Find where the given text appears and provide that cell's center as (X, Y) coordinate. 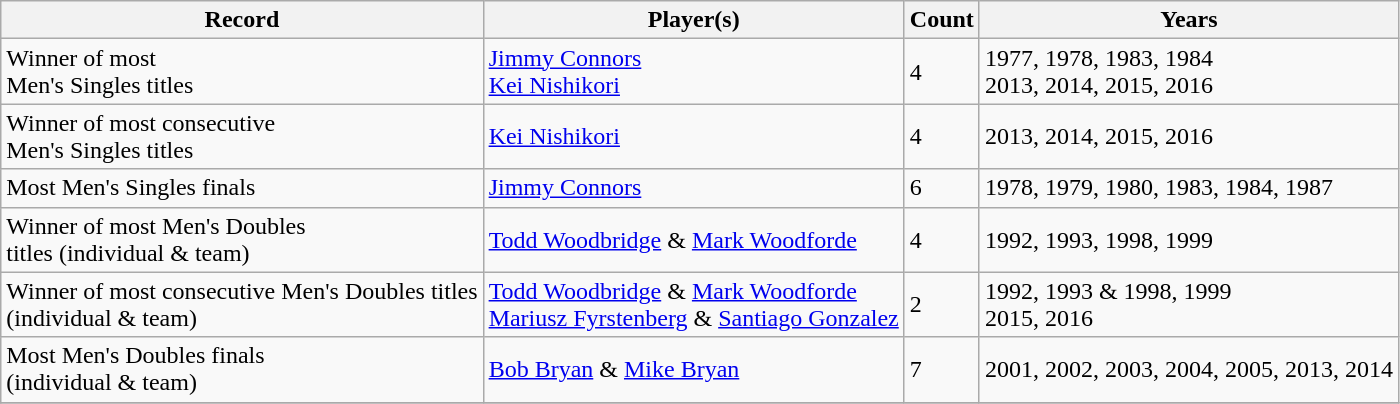
6 (942, 188)
2001, 2002, 2003, 2004, 2005, 2013, 2014 (1188, 370)
Kei Nishikori (694, 136)
Player(s) (694, 20)
Winner of most consecutiveMen's Singles titles (242, 136)
1978, 1979, 1980, 1983, 1984, 1987 (1188, 188)
Winner of most Men's Doubles titles (individual & team) (242, 240)
Record (242, 20)
Jimmy Connors Kei Nishikori (694, 72)
2013, 2014, 2015, 2016 (1188, 136)
2 (942, 304)
Count (942, 20)
Years (1188, 20)
Jimmy Connors (694, 188)
1992, 1993, 1998, 1999 (1188, 240)
1992, 1993 & 1998, 19992015, 2016 (1188, 304)
Todd Woodbridge & Mark Woodforde Mariusz Fyrstenberg & Santiago Gonzalez (694, 304)
Winner of mostMen's Singles titles (242, 72)
Todd Woodbridge & Mark Woodforde (694, 240)
Bob Bryan & Mike Bryan (694, 370)
1977, 1978, 1983, 19842013, 2014, 2015, 2016 (1188, 72)
Winner of most consecutive Men's Doubles titles (individual & team) (242, 304)
7 (942, 370)
Most Men's Singles finals (242, 188)
Most Men's Doubles finals (individual & team) (242, 370)
